Pinpoint the cell where the given text exists, returning its [x, y] midpoint coordinate. 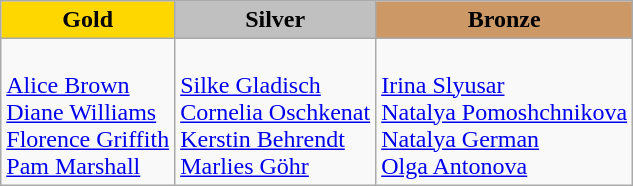
Silke GladischCornelia OschkenatKerstin BehrendtMarlies Göhr [276, 112]
Gold [88, 20]
Silver [276, 20]
Alice BrownDiane WilliamsFlorence GriffithPam Marshall [88, 112]
Bronze [504, 20]
Irina SlyusarNatalya PomoshchnikovaNatalya GermanOlga Antonova [504, 112]
